Identify which cell holds the provided text, then report its [x, y] central coordinate. 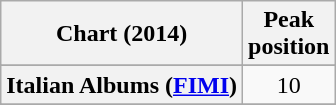
10 [289, 85]
Peakposition [289, 34]
Chart (2014) [122, 34]
Italian Albums (FIMI) [122, 85]
